Locate the cell with the specified text and output its [X, Y] center coordinate. 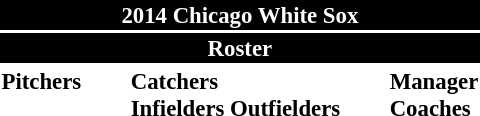
2014 Chicago White Sox [240, 15]
Roster [240, 48]
